Pinpoint the cell where the given text exists, returning its (x, y) midpoint coordinate. 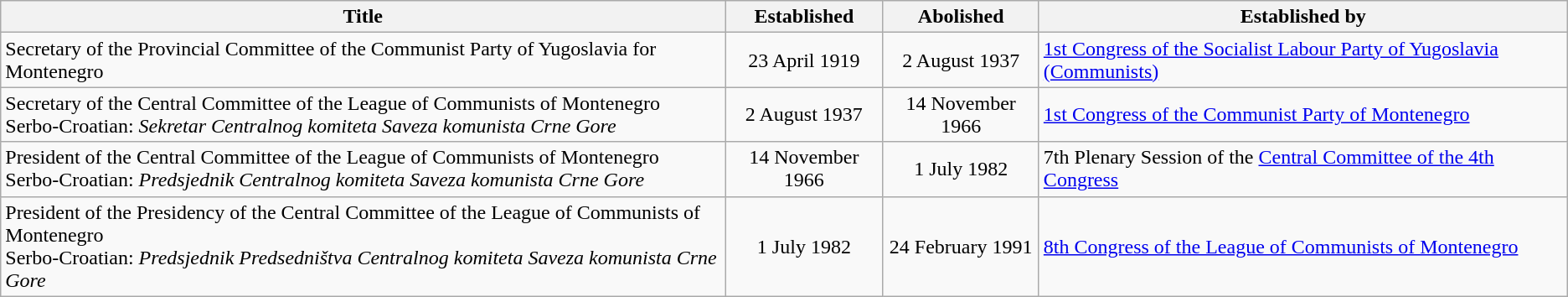
1st Congress of the Socialist Labour Party of Yugoslavia (Communists) (1303, 60)
Secretary of the Provincial Committee of the Communist Party of Yugoslavia for Montenegro (364, 60)
Title (364, 17)
Established (804, 17)
Abolished (961, 17)
8th Congress of the League of Communists of Montenegro (1303, 247)
7th Plenary Session of the Central Committee of the 4th Congress (1303, 169)
23 April 1919 (804, 60)
Established by (1303, 17)
Secretary of the Central Committee of the League of Communists of MontenegroSerbo-Croatian: Sekretar Centralnog komiteta Saveza komunista Crne Gore (364, 114)
1st Congress of the Communist Party of Montenegro (1303, 114)
24 February 1991 (961, 247)
